Identify which cell holds the provided text, then report its [X, Y] central coordinate. 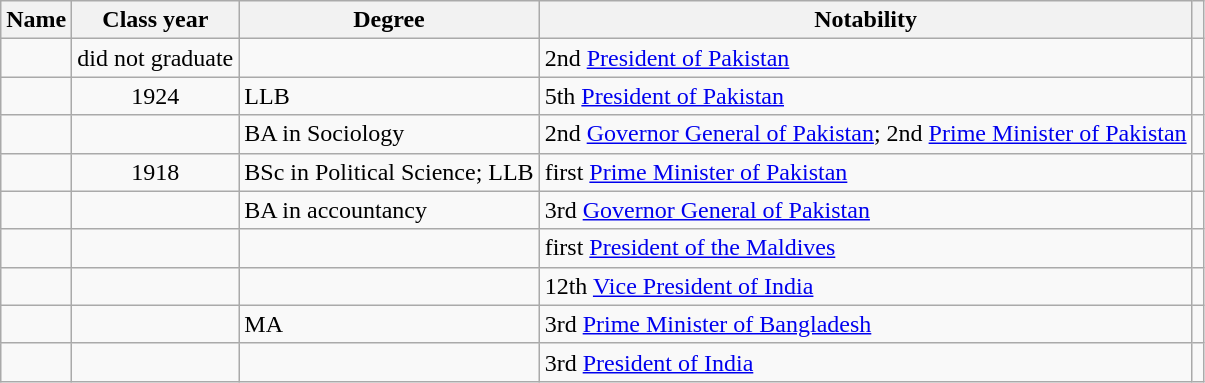
LLB [389, 96]
Notability [866, 20]
3rd President of India [866, 362]
MA [389, 324]
5th President of Pakistan [866, 96]
Name [36, 20]
Degree [389, 20]
3rd Prime Minister of Bangladesh [866, 324]
BA in accountancy [389, 210]
first President of the Maldives [866, 248]
Class year [156, 20]
1918 [156, 172]
BA in Sociology [389, 134]
3rd Governor General of Pakistan [866, 210]
12th Vice President of India [866, 286]
2nd Governor General of Pakistan; 2nd Prime Minister of Pakistan [866, 134]
2nd President of Pakistan [866, 58]
did not graduate [156, 58]
first Prime Minister of Pakistan [866, 172]
1924 [156, 96]
BSc in Political Science; LLB [389, 172]
